Detect which cell encompasses the target text, then output its (x, y) center coordinate. 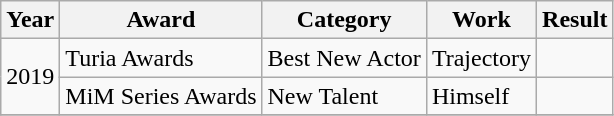
Trajectory (481, 58)
Result (575, 20)
2019 (30, 77)
Year (30, 20)
Best New Actor (344, 58)
Category (344, 20)
Work (481, 20)
New Talent (344, 96)
Award (161, 20)
Himself (481, 96)
MiM Series Awards (161, 96)
Turia Awards (161, 58)
